Locate the cell with the specified text and output its (x, y) center coordinate. 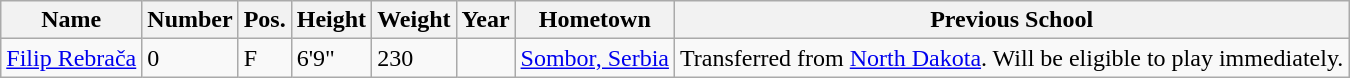
Hometown (594, 20)
Sombor, Serbia (594, 58)
Filip Rebrača (72, 58)
0 (190, 58)
Name (72, 20)
Transferred from North Dakota. Will be eligible to play immediately. (1011, 58)
Weight (414, 20)
Previous School (1011, 20)
6'9" (331, 58)
F (264, 58)
230 (414, 58)
Number (190, 20)
Height (331, 20)
Year (486, 20)
Pos. (264, 20)
